Pinpoint the cell where the given text exists, returning its [X, Y] midpoint coordinate. 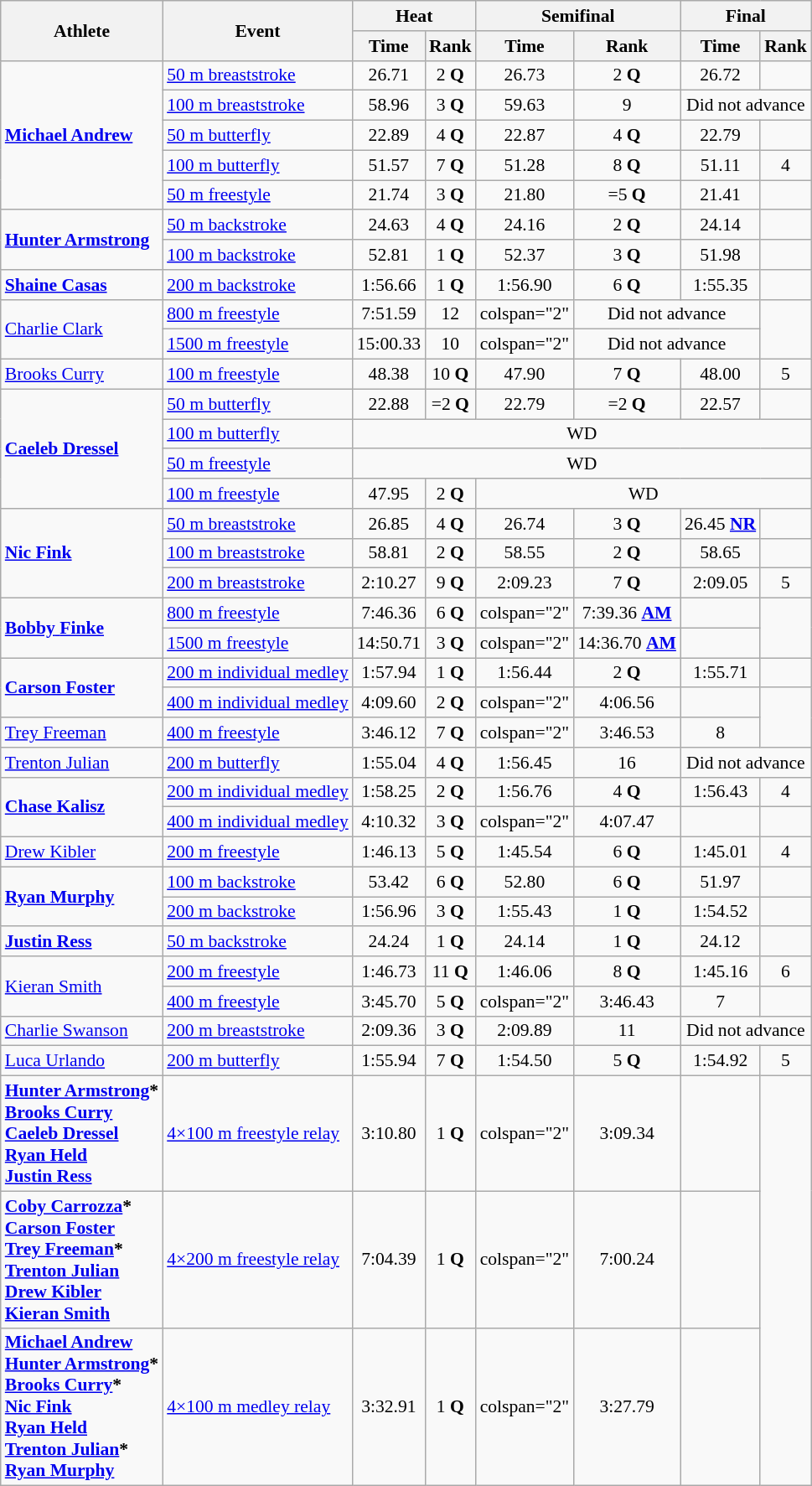
Chase Kalisz [82, 806]
24.24 [389, 942]
1:56.43 [721, 792]
14:36.70 AM [627, 643]
1:55.94 [389, 1061]
1:57.94 [389, 673]
1:55.43 [525, 912]
8 [721, 733]
1:54.92 [721, 1061]
Michael AndrewHunter Armstrong*Brooks Curry*Nic FinkRyan HeldTrenton Julian*Ryan Murphy [82, 1406]
1:46.13 [389, 852]
1:56.66 [389, 285]
22.87 [525, 136]
22.88 [389, 404]
2:09.05 [721, 583]
47.95 [389, 494]
52.81 [389, 255]
9 Q [451, 583]
26.45 NR [721, 524]
16 [627, 763]
52.80 [525, 882]
1:56.90 [525, 285]
1:56.44 [525, 673]
24.63 [389, 225]
51.98 [721, 255]
53.42 [389, 882]
Hunter Armstrong*Brooks CurryCaeleb DresselRyan HeldJustin Ress [82, 1134]
Michael Andrew [82, 135]
=5 Q [627, 195]
2:09.23 [525, 583]
7:46.36 [389, 614]
4×100 m medley relay [258, 1406]
1:56.96 [389, 912]
1:58.25 [389, 792]
21.80 [525, 195]
4:07.47 [627, 822]
Coby Carrozza*Carson FosterTrey Freeman*Trenton JulianDrew KiblerKieran Smith [82, 1259]
4×200 m freestyle relay [258, 1259]
3:46.43 [627, 1002]
58.55 [525, 553]
24.16 [525, 225]
21.74 [389, 195]
Shaine Casas [82, 285]
Trey Freeman [82, 733]
1:45.01 [721, 852]
1:55.35 [721, 285]
48.38 [389, 375]
26.72 [721, 75]
59.63 [525, 106]
Brooks Curry [82, 375]
Kieran Smith [82, 986]
1:56.45 [525, 763]
7 [721, 1002]
1:55.04 [389, 763]
3:46.53 [627, 733]
4×100 m freestyle relay [258, 1134]
Bobby Finke [82, 629]
7:39.36 AM [627, 614]
3:32.91 [389, 1406]
1:46.73 [389, 971]
26.71 [389, 75]
51.57 [389, 165]
Nic Fink [82, 553]
1:56.76 [525, 792]
15:00.33 [389, 344]
Final [746, 16]
58.81 [389, 553]
1:54.52 [721, 912]
2:10.27 [389, 583]
Charlie Swanson [82, 1031]
4:06.56 [627, 703]
1:55.71 [721, 673]
1:45.16 [721, 971]
Drew Kibler [82, 852]
26.74 [525, 524]
3:27.79 [627, 1406]
1:54.50 [525, 1061]
22.57 [721, 404]
3:45.70 [389, 1002]
2:09.36 [389, 1031]
9 [627, 106]
Heat [414, 16]
Charlie Clark [82, 329]
47.90 [525, 375]
24.12 [721, 942]
Hunter Armstrong [82, 240]
Athlete [82, 30]
3:46.12 [389, 733]
Caeleb Dressel [82, 448]
Ryan Murphy [82, 897]
Semifinal [578, 16]
48.00 [721, 375]
12 [451, 314]
Trenton Julian [82, 763]
26.73 [525, 75]
10 Q [451, 375]
10 [451, 344]
26.85 [389, 524]
58.96 [389, 106]
58.65 [721, 553]
22.89 [389, 136]
7:00.24 [627, 1259]
Carson Foster [82, 687]
51.97 [721, 882]
7:51.59 [389, 314]
4:09.60 [389, 703]
Event [258, 30]
2:09.89 [525, 1031]
1:45.54 [525, 852]
7:04.39 [389, 1259]
4:10.32 [389, 822]
3:09.34 [627, 1134]
51.28 [525, 165]
Luca Urlando [82, 1061]
51.11 [721, 165]
6 [786, 971]
14:50.71 [389, 643]
52.37 [525, 255]
3:10.80 [389, 1134]
11 Q [451, 971]
Justin Ress [82, 942]
1:46.06 [525, 971]
21.41 [721, 195]
11 [627, 1031]
